From the cell containing the given text, extract its center point as [x, y] coordinate. 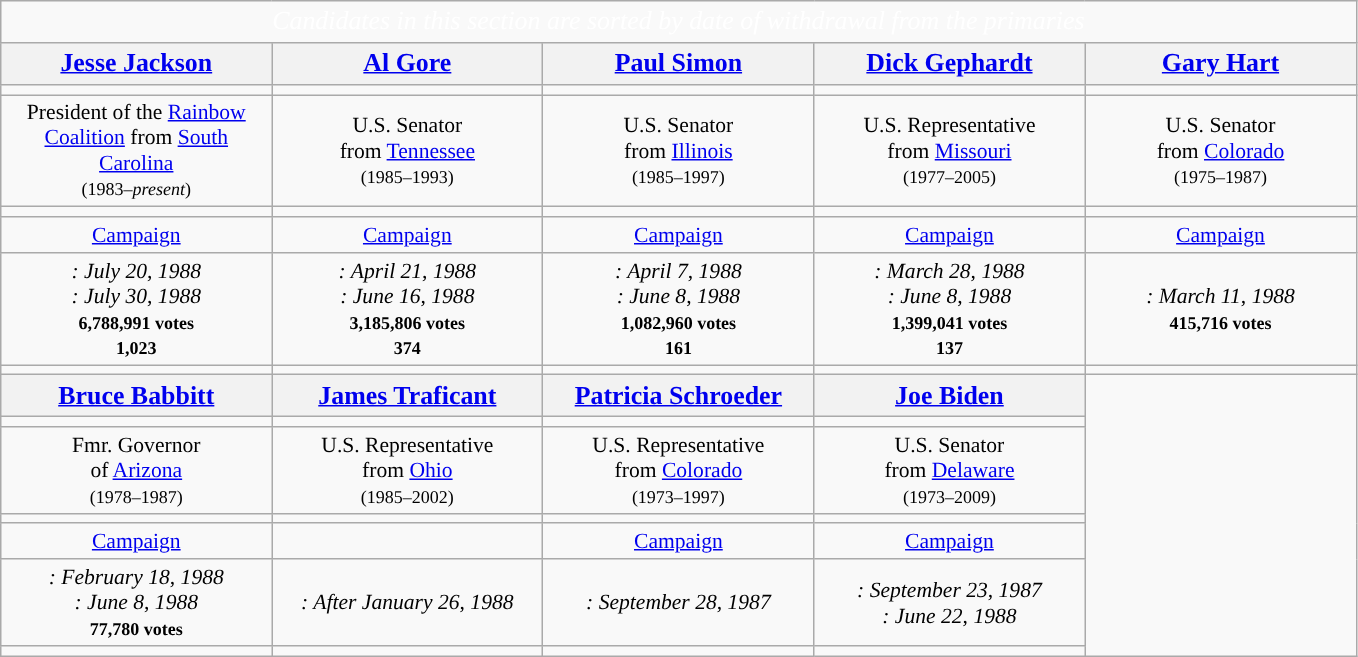
Joe Biden [950, 396]
U.S. Senatorfrom Delaware(1973–2009) [950, 470]
Bruce Babbitt [136, 396]
U.S. Senatorfrom Tennessee(1985–1993) [408, 151]
: April 21, 1988: June 16, 19883,185,806 votes374 [408, 309]
: After January 26, 1988 [408, 602]
Fmr. Governorof Arizona(1978–1987) [136, 470]
U.S. Senatorfrom Illinois(1985–1997) [678, 151]
: September 28, 1987 [678, 602]
President of the Rainbow Coalition from South Carolina (1983–present) [136, 151]
U.S. Representativefrom Colorado(1973–1997) [678, 470]
: September 23, 1987: June 22, 1988 [950, 602]
Patricia Schroeder [678, 396]
U.S. Representativefrom Ohio(1985–2002) [408, 470]
James Traficant [408, 396]
: April 7, 1988: June 8, 19881,082,960 votes161 [678, 309]
Dick Gephardt [950, 64]
: March 11, 1988415,716 votes [1220, 309]
Jesse Jackson [136, 64]
Gary Hart [1220, 64]
: March 28, 1988: June 8, 19881,399,041 votes137 [950, 309]
Paul Simon [678, 64]
Al Gore [408, 64]
U.S. Representativefrom Missouri(1977–2005) [950, 151]
: July 20, 1988: July 30, 19886,788,991 votes1,023 [136, 309]
U.S. Senatorfrom Colorado(1975–1987) [1220, 151]
: February 18, 1988: June 8, 198877,780 votes [136, 602]
Candidates in this section are sorted by date of withdrawal from the primaries [678, 22]
